Detect which cell encompasses the target text, then output its [X, Y] center coordinate. 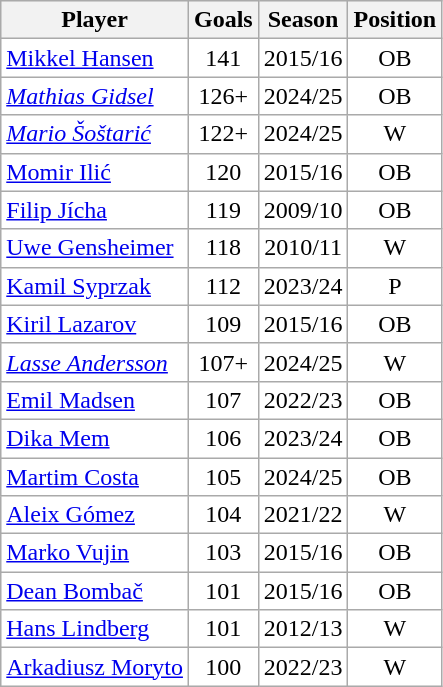
Filip Jícha [95, 210]
105 [223, 477]
Aleix Gómez [95, 515]
106 [223, 438]
Mathias Gidsel [95, 96]
109 [223, 324]
P [395, 286]
112 [223, 286]
Momir Ilić [95, 172]
2012/13 [303, 629]
Arkadiusz Moryto [95, 667]
104 [223, 515]
Dean Bombač [95, 591]
119 [223, 210]
100 [223, 667]
118 [223, 248]
2009/10 [303, 210]
Position [395, 20]
2010/11 [303, 248]
2021/22 [303, 515]
Kamil Syprzak [95, 286]
Season [303, 20]
Goals [223, 20]
103 [223, 553]
107 [223, 400]
107+ [223, 362]
Player [95, 20]
Uwe Gensheimer [95, 248]
120 [223, 172]
Emil Madsen [95, 400]
126+ [223, 96]
Mikkel Hansen [95, 58]
Mario Šoštarić [95, 134]
122+ [223, 134]
Dika Mem [95, 438]
141 [223, 58]
Kiril Lazarov [95, 324]
Martim Costa [95, 477]
Marko Vujin [95, 553]
Lasse Andersson [95, 362]
Hans Lindberg [95, 629]
